Output the [x, y] coordinate of the center of the cell containing the given text.  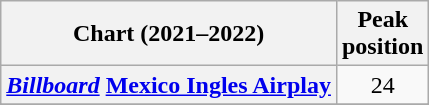
24 [382, 85]
Billboard Mexico Ingles Airplay [169, 85]
Chart (2021–2022) [169, 34]
Peakposition [382, 34]
